Scan for the cell matching the given text and deliver its (X, Y) coordinate at center. 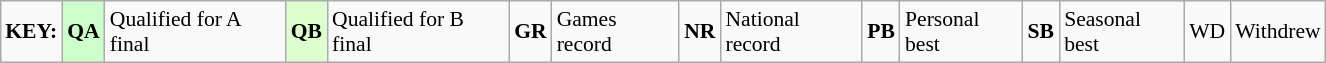
National record (791, 32)
Seasonal best (1122, 32)
Qualified for A final (196, 32)
QA (84, 32)
NR (700, 32)
Withdrew (1278, 32)
Games record (616, 32)
QB (306, 32)
Personal best (962, 32)
Qualified for B final (418, 32)
PB (881, 32)
KEY: (31, 32)
WD (1207, 32)
GR (530, 32)
SB (1042, 32)
